Find where the given text appears and provide that cell's center as [x, y] coordinate. 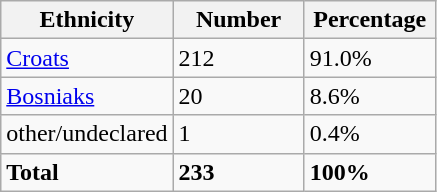
212 [238, 58]
20 [238, 96]
1 [238, 134]
Percentage [370, 20]
Bosniaks [87, 96]
other/undeclared [87, 134]
233 [238, 172]
Ethnicity [87, 20]
Number [238, 20]
91.0% [370, 58]
0.4% [370, 134]
100% [370, 172]
Total [87, 172]
8.6% [370, 96]
Croats [87, 58]
